Capture the cell that displays the provided text and extract its [X, Y] central coordinate. 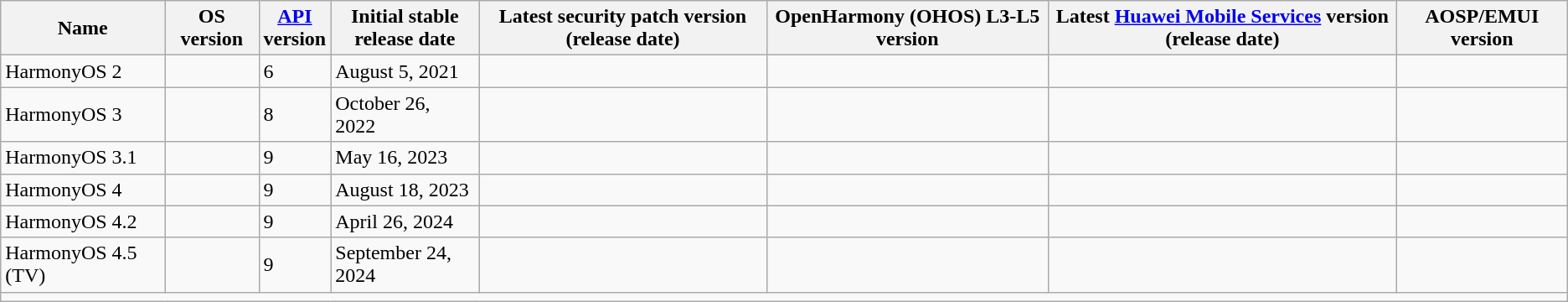
8 [295, 114]
Name [83, 29]
HarmonyOS 4.2 [83, 221]
Initial stablerelease date [405, 29]
HarmonyOS 2 [83, 71]
September 24, 2024 [405, 265]
AOSP/EMUI version [1482, 29]
Latest Huawei Mobile Services version (release date) [1222, 29]
HarmonyOS 4 [83, 190]
Latest security patch version (release date) [623, 29]
August 5, 2021 [405, 71]
APIversion [295, 29]
OS version [212, 29]
April 26, 2024 [405, 221]
August 18, 2023 [405, 190]
HarmonyOS 3.1 [83, 158]
HarmonyOS 3 [83, 114]
October 26, 2022 [405, 114]
HarmonyOS 4.5 (TV) [83, 265]
OpenHarmony (OHOS) L3-L5 version [907, 29]
6 [295, 71]
May 16, 2023 [405, 158]
